Identify which cell holds the provided text, then report its [x, y] central coordinate. 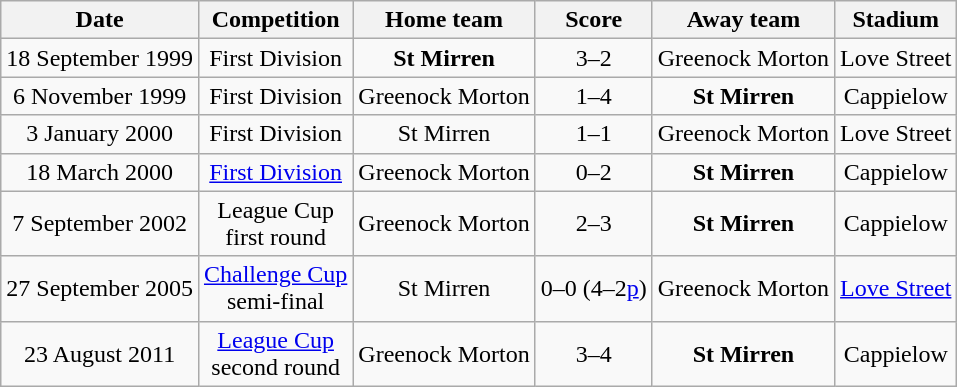
0–0 (4–2p) [594, 288]
League Cupsecond round [275, 354]
2–3 [594, 224]
6 November 1999 [100, 96]
Stadium [896, 20]
Challenge Cupsemi-final [275, 288]
3–4 [594, 354]
Away team [743, 20]
7 September 2002 [100, 224]
1–4 [594, 96]
3 January 2000 [100, 134]
18 September 1999 [100, 58]
18 March 2000 [100, 172]
League Cupfirst round [275, 224]
3–2 [594, 58]
27 September 2005 [100, 288]
0–2 [594, 172]
1–1 [594, 134]
23 August 2011 [100, 354]
Competition [275, 20]
Score [594, 20]
Home team [444, 20]
Date [100, 20]
